Locate the cell with the specified text and output its [X, Y] center coordinate. 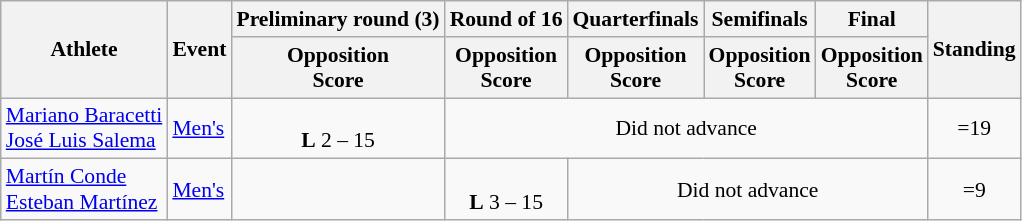
=9 [974, 190]
Preliminary round (3) [338, 19]
Round of 16 [506, 19]
=19 [974, 128]
L 3 – 15 [506, 190]
Semifinals [760, 19]
Athlete [84, 50]
Mariano BaracettiJosé Luis Salema [84, 128]
Standing [974, 50]
Quarterfinals [636, 19]
Martín CondeEsteban Martínez [84, 190]
Event [199, 50]
L 2 – 15 [338, 128]
Final [872, 19]
